Return [X, Y] of the center of cell containing provided text 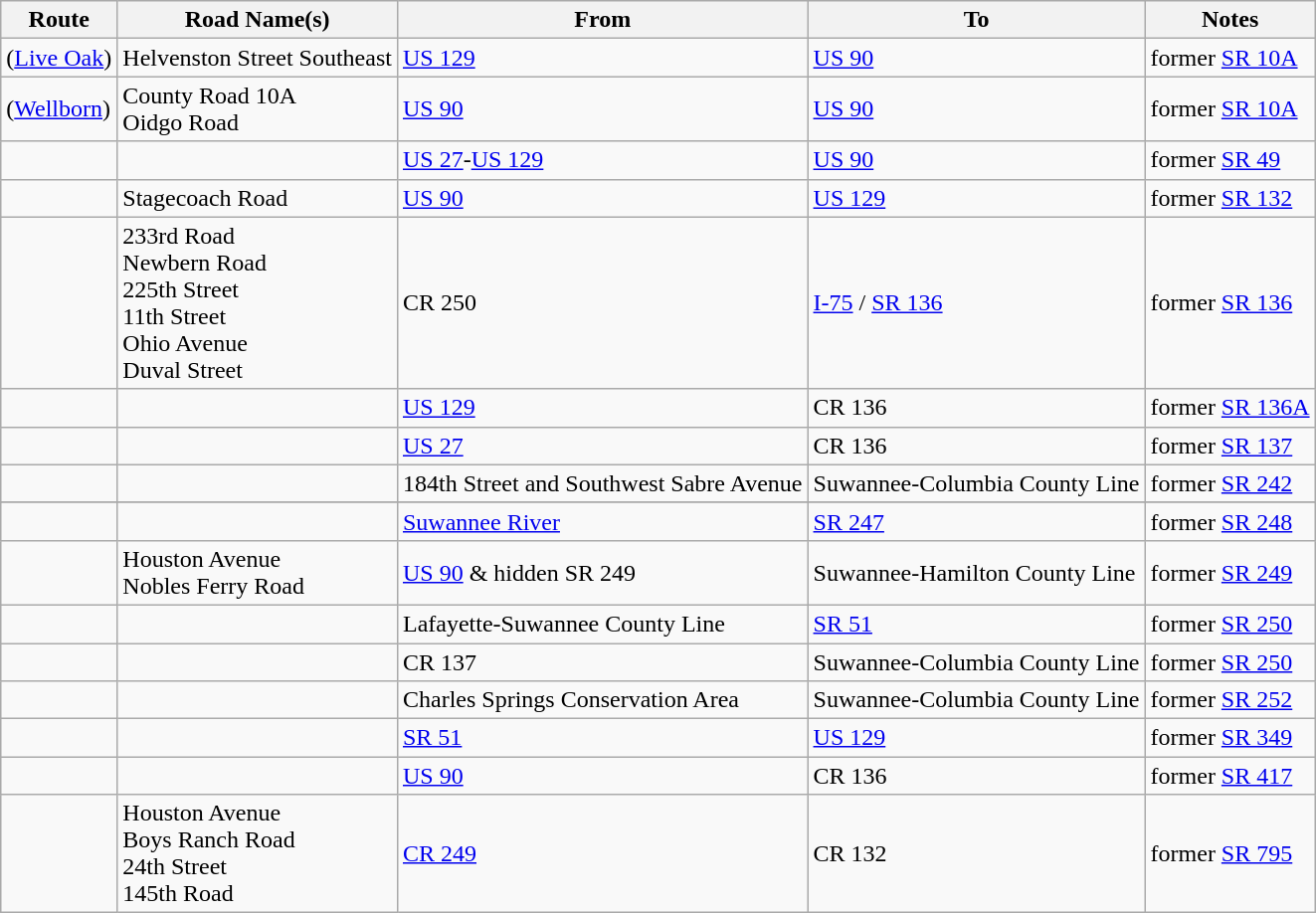
Notes [1229, 20]
former SR 248 [1229, 521]
Houston AvenueBoys Ranch Road24th Street145th Road [258, 853]
former SR 795 [1229, 853]
I-75 / SR 136 [977, 302]
Route [60, 20]
former SR 136 [1229, 302]
former SR 249 [1229, 573]
former SR 417 [1229, 776]
former SR 349 [1229, 738]
(Live Oak) [60, 58]
former SR 242 [1229, 483]
US 90 & hidden SR 249 [603, 573]
(Wellborn) [60, 109]
County Road 10AOidgo Road [258, 109]
US 27 [603, 446]
Suwannee-Hamilton County Line [977, 573]
CR 249 [603, 853]
former SR 132 [1229, 198]
184th Street and Southwest Sabre Avenue [603, 483]
Lafayette-Suwannee County Line [603, 624]
Houston AvenueNobles Ferry Road [258, 573]
CR 137 [603, 661]
former SR 136A [1229, 408]
US 27-US 129 [603, 160]
Charles Springs Conservation Area [603, 700]
former SR 49 [1229, 160]
233rd RoadNewbern Road225th Street11th StreetOhio AvenueDuval Street [258, 302]
SR 247 [977, 521]
former SR 252 [1229, 700]
former SR 137 [1229, 446]
Suwannee River [603, 521]
CR 250 [603, 302]
To [977, 20]
Stagecoach Road [258, 198]
Helvenston Street Southeast [258, 58]
CR 132 [977, 853]
Road Name(s) [258, 20]
From [603, 20]
